For the text-containing cell, return its midpoint in [x, y] coordinate format. 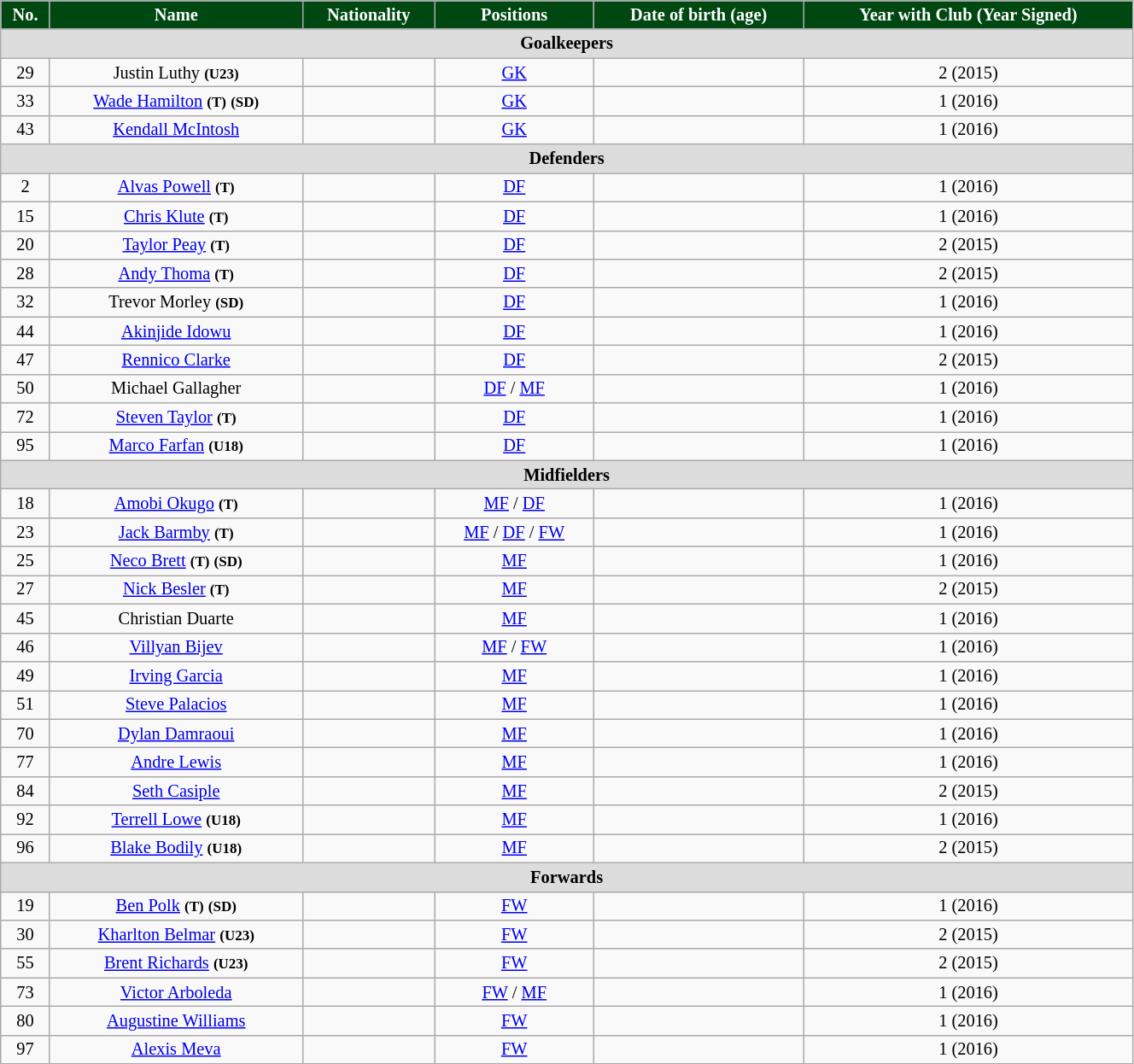
Andy Thoma (T) [176, 273]
MF / DF / FW [514, 532]
Name [176, 15]
45 [26, 618]
20 [26, 245]
47 [26, 360]
97 [26, 1049]
Year with Club (Year Signed) [968, 15]
Nick Besler (T) [176, 589]
Chris Klute (T) [176, 216]
73 [26, 992]
FW / MF [514, 992]
46 [26, 647]
15 [26, 216]
Defenders [567, 159]
Trevor Morley (SD) [176, 302]
MF / DF [514, 503]
Blake Bodily (U18) [176, 848]
Date of birth (age) [699, 15]
Kharlton Belmar (U23) [176, 934]
Ben Polk (T) (SD) [176, 906]
Midfielders [567, 475]
Dylan Damraoui [176, 734]
Christian Duarte [176, 618]
30 [26, 934]
Irving Garcia [176, 675]
25 [26, 561]
28 [26, 273]
DF / MF [514, 389]
2 [26, 187]
27 [26, 589]
96 [26, 848]
29 [26, 73]
Kendall McIntosh [176, 130]
Neco Brett (T) (SD) [176, 561]
Nationality [369, 15]
Steve Palacios [176, 704]
77 [26, 762]
Amobi Okugo (T) [176, 503]
Terrell Lowe (U18) [176, 820]
Michael Gallagher [176, 389]
44 [26, 331]
MF / FW [514, 647]
84 [26, 791]
Alvas Powell (T) [176, 187]
Positions [514, 15]
95 [26, 446]
33 [26, 101]
Jack Barmby (T) [176, 532]
18 [26, 503]
55 [26, 963]
Marco Farfan (U18) [176, 446]
Wade Hamilton (T) (SD) [176, 101]
43 [26, 130]
Taylor Peay (T) [176, 245]
50 [26, 389]
23 [26, 532]
Goalkeepers [567, 44]
Victor Arboleda [176, 992]
Brent Richards (U23) [176, 963]
Justin Luthy (U23) [176, 73]
Forwards [567, 877]
32 [26, 302]
51 [26, 704]
Seth Casiple [176, 791]
Alexis Meva [176, 1049]
19 [26, 906]
92 [26, 820]
80 [26, 1020]
Rennico Clarke [176, 360]
Steven Taylor (T) [176, 418]
72 [26, 418]
49 [26, 675]
Andre Lewis [176, 762]
70 [26, 734]
Akinjide Idowu [176, 331]
No. [26, 15]
Villyan Bijev [176, 647]
Augustine Williams [176, 1020]
